Determine the (X, Y) coordinate at the center of the cell enclosing the given text.  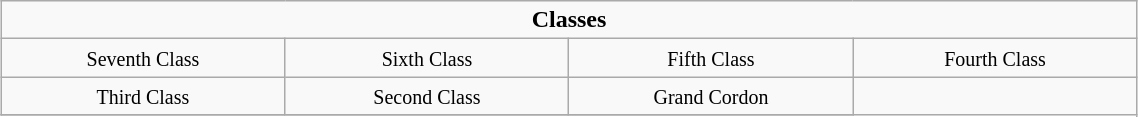
Classes (569, 20)
Grand Cordon (711, 96)
Sixth Class (427, 58)
Third Class (143, 96)
Fourth Class (995, 58)
Seventh Class (143, 58)
Second Class (427, 96)
Fifth Class (711, 58)
